Pinpoint the cell where the given text exists, returning its (x, y) midpoint coordinate. 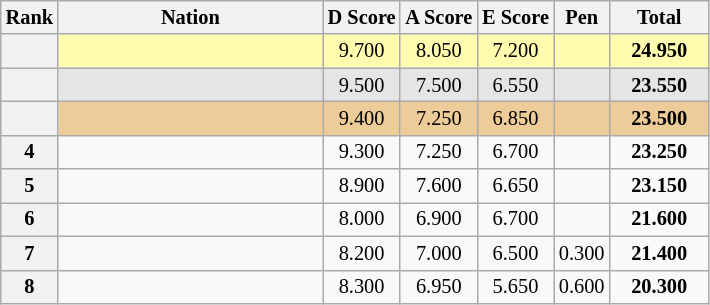
6 (30, 219)
6.550 (516, 85)
9.300 (362, 152)
9.700 (362, 51)
24.950 (659, 51)
6.500 (516, 253)
7.600 (438, 186)
5 (30, 186)
23.250 (659, 152)
7.200 (516, 51)
6.650 (516, 186)
Pen (582, 17)
9.500 (362, 85)
23.550 (659, 85)
8 (30, 287)
6.950 (438, 287)
21.600 (659, 219)
7.500 (438, 85)
6.900 (438, 219)
5.650 (516, 287)
7.000 (438, 253)
0.300 (582, 253)
21.400 (659, 253)
4 (30, 152)
8.300 (362, 287)
E Score (516, 17)
20.300 (659, 287)
23.500 (659, 118)
0.600 (582, 287)
Rank (30, 17)
Nation (190, 17)
8.050 (438, 51)
8.200 (362, 253)
7 (30, 253)
6.850 (516, 118)
Total (659, 17)
D Score (362, 17)
9.400 (362, 118)
23.150 (659, 186)
8.900 (362, 186)
8.000 (362, 219)
A Score (438, 17)
